Determine the (x, y) coordinate at the center of the cell enclosing the given text.  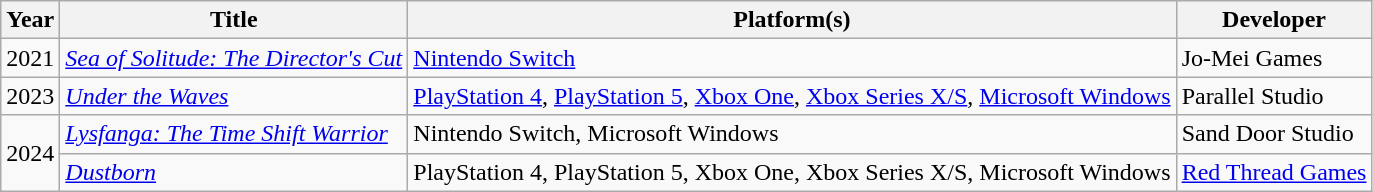
Under the Waves (234, 96)
Platform(s) (792, 20)
Sea of Solitude: The Director's Cut (234, 58)
Developer (1274, 20)
2023 (30, 96)
2024 (30, 153)
Nintendo Switch, Microsoft Windows (792, 134)
Dustborn (234, 172)
Jo-Mei Games (1274, 58)
Lysfanga: The Time Shift Warrior (234, 134)
Year (30, 20)
Red Thread Games (1274, 172)
Title (234, 20)
Parallel Studio (1274, 96)
Nintendo Switch (792, 58)
Sand Door Studio (1274, 134)
2021 (30, 58)
